Provide the [X, Y] coordinate of the cell's center where the given text is located.  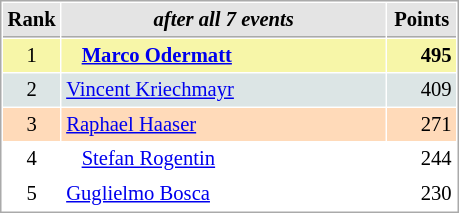
244 [422, 158]
271 [422, 124]
409 [422, 90]
Guglielmo Bosca [224, 194]
5 [32, 194]
1 [32, 56]
Rank [32, 20]
Raphael Haaser [224, 124]
Points [422, 20]
3 [32, 124]
495 [422, 56]
after all 7 events [224, 20]
2 [32, 90]
230 [422, 194]
4 [32, 158]
Marco Odermatt [224, 56]
Stefan Rogentin [224, 158]
Vincent Kriechmayr [224, 90]
